Determine the (x, y) coordinate at the center of the cell enclosing the given text.  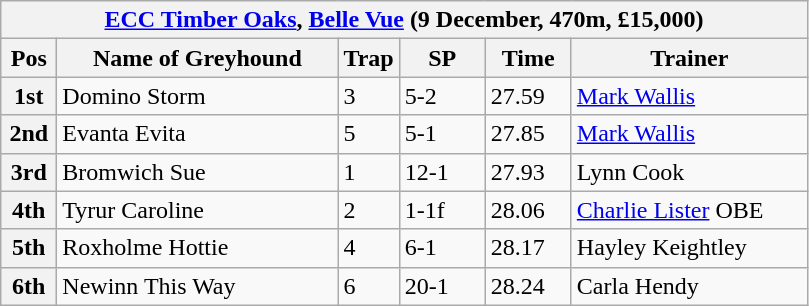
1 (368, 172)
4th (29, 210)
27.93 (528, 172)
6-1 (442, 248)
Bromwich Sue (198, 172)
Trainer (689, 58)
Charlie Lister OBE (689, 210)
3 (368, 96)
12-1 (442, 172)
Tyrur Caroline (198, 210)
6th (29, 286)
Lynn Cook (689, 172)
Carla Hendy (689, 286)
Newinn This Way (198, 286)
SP (442, 58)
2 (368, 210)
Hayley Keightley (689, 248)
20-1 (442, 286)
1st (29, 96)
5-2 (442, 96)
Evanta Evita (198, 134)
1-1f (442, 210)
5th (29, 248)
5-1 (442, 134)
Trap (368, 58)
4 (368, 248)
6 (368, 286)
5 (368, 134)
Roxholme Hottie (198, 248)
27.59 (528, 96)
3rd (29, 172)
Name of Greyhound (198, 58)
28.17 (528, 248)
ECC Timber Oaks, Belle Vue (9 December, 470m, £15,000) (404, 20)
28.24 (528, 286)
2nd (29, 134)
Pos (29, 58)
28.06 (528, 210)
27.85 (528, 134)
Domino Storm (198, 96)
Time (528, 58)
